Identify which cell holds the provided text, then report its [X, Y] central coordinate. 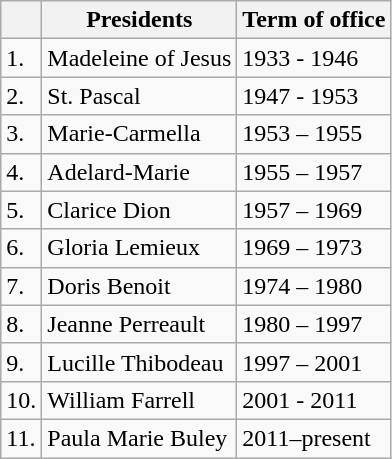
1980 – 1997 [314, 324]
Presidents [140, 20]
Marie-Carmella [140, 134]
1997 – 2001 [314, 362]
1933 - 1946 [314, 58]
1974 – 1980 [314, 286]
2011–present [314, 438]
4. [22, 172]
Term of office [314, 20]
1. [22, 58]
1947 - 1953 [314, 96]
3. [22, 134]
2001 - 2011 [314, 400]
Gloria Lemieux [140, 248]
11. [22, 438]
St. Pascal [140, 96]
1953 – 1955 [314, 134]
2. [22, 96]
9. [22, 362]
Doris Benoit [140, 286]
7. [22, 286]
6. [22, 248]
Madeleine of Jesus [140, 58]
1955 – 1957 [314, 172]
Paula Marie Buley [140, 438]
Adelard-Marie [140, 172]
William Farrell [140, 400]
1957 – 1969 [314, 210]
Jeanne Perreault [140, 324]
8. [22, 324]
Clarice Dion [140, 210]
10. [22, 400]
Lucille Thibodeau [140, 362]
1969 – 1973 [314, 248]
5. [22, 210]
